Return (x, y) of the center of cell containing provided text 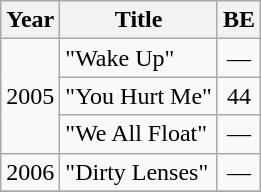
Title (139, 20)
"Dirty Lenses" (139, 172)
2006 (30, 172)
BE (238, 20)
44 (238, 96)
Year (30, 20)
"You Hurt Me" (139, 96)
2005 (30, 96)
"We All Float" (139, 134)
"Wake Up" (139, 58)
